Capture the cell that displays the provided text and extract its (x, y) central coordinate. 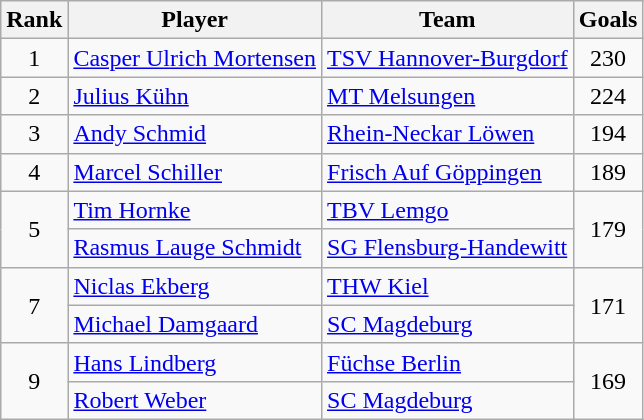
1 (34, 58)
5 (34, 229)
194 (608, 134)
Goals (608, 20)
7 (34, 305)
Rhein-Neckar Löwen (448, 134)
Player (195, 20)
2 (34, 96)
Niclas Ekberg (195, 286)
Hans Lindberg (195, 362)
THW Kiel (448, 286)
TSV Hannover-Burgdorf (448, 58)
3 (34, 134)
Rank (34, 20)
Team (448, 20)
Michael Damgaard (195, 324)
230 (608, 58)
Füchse Berlin (448, 362)
224 (608, 96)
SG Flensburg-Handewitt (448, 248)
Casper Ulrich Mortensen (195, 58)
9 (34, 381)
MT Melsungen (448, 96)
Frisch Auf Göppingen (448, 172)
169 (608, 381)
Tim Hornke (195, 210)
Julius Kühn (195, 96)
Andy Schmid (195, 134)
179 (608, 229)
Robert Weber (195, 400)
4 (34, 172)
Rasmus Lauge Schmidt (195, 248)
TBV Lemgo (448, 210)
Marcel Schiller (195, 172)
189 (608, 172)
171 (608, 305)
